Detect which cell encompasses the target text, then output its (X, Y) center coordinate. 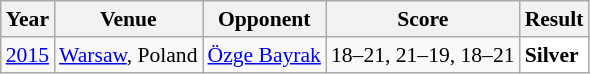
Venue (128, 19)
Opponent (264, 19)
Score (423, 19)
Özge Bayrak (264, 55)
Warsaw, Poland (128, 55)
Result (554, 19)
Year (28, 19)
Silver (554, 55)
2015 (28, 55)
18–21, 21–19, 18–21 (423, 55)
